Extract the [X, Y] coordinate from the center of the cell holding the provided text.  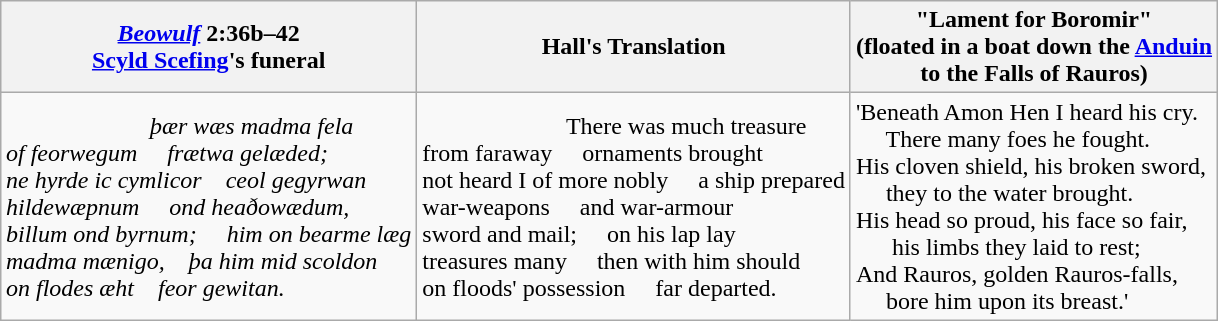
Hall's Translation [634, 47]
Beowulf 2:36b–42Scyld Scefing's funeral [208, 47]
"Lament for Boromir"(floated in a boat down the Anduinto the Falls of Rauros) [1034, 47]
